Return [X, Y] of the center of cell containing provided text 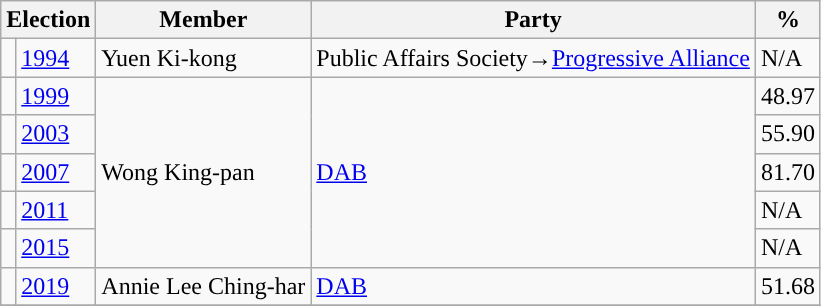
2019 [56, 286]
2007 [56, 172]
Member [204, 20]
81.70 [788, 172]
1999 [56, 96]
Party [534, 20]
51.68 [788, 286]
Wong King-pan [204, 172]
Annie Lee Ching-har [204, 286]
2011 [56, 210]
Public Affairs Society→Progressive Alliance [534, 58]
48.97 [788, 96]
Yuen Ki-kong [204, 58]
1994 [56, 58]
2015 [56, 248]
% [788, 20]
Election [48, 20]
2003 [56, 134]
55.90 [788, 134]
